Return the (X, Y) coordinate for the center point of the cell that contains the specified text.  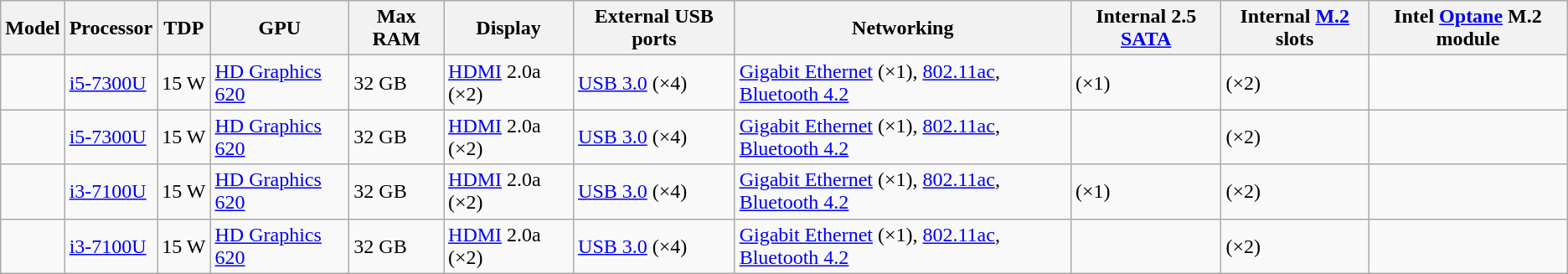
Intel Optane M.2 module (1468, 28)
Display (509, 28)
External USB ports (655, 28)
Internal M.2 slots (1295, 28)
Networking (903, 28)
Processor (111, 28)
Max RAM (397, 28)
Model (33, 28)
TDP (184, 28)
Internal 2.5 SATA (1146, 28)
GPU (280, 28)
